From the cell containing the given text, extract its center point as [x, y] coordinate. 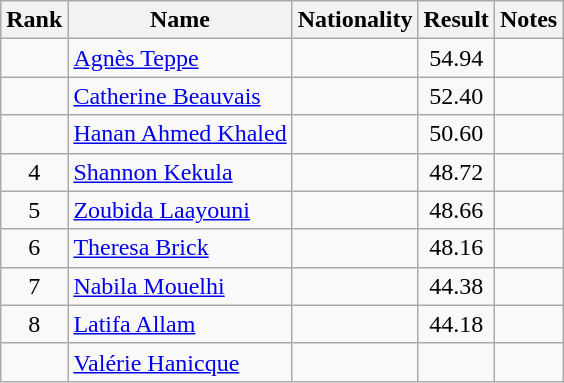
Valérie Hanicque [180, 362]
48.72 [456, 172]
54.94 [456, 58]
48.16 [456, 248]
Nabila Mouelhi [180, 286]
Agnès Teppe [180, 58]
7 [34, 286]
Theresa Brick [180, 248]
Nationality [355, 20]
Notes [528, 20]
50.60 [456, 134]
5 [34, 210]
Hanan Ahmed Khaled [180, 134]
Latifa Allam [180, 324]
Catherine Beauvais [180, 96]
44.18 [456, 324]
Rank [34, 20]
Zoubida Laayouni [180, 210]
52.40 [456, 96]
Name [180, 20]
48.66 [456, 210]
Shannon Kekula [180, 172]
6 [34, 248]
4 [34, 172]
Result [456, 20]
8 [34, 324]
44.38 [456, 286]
